Return the [x, y] coordinate for the center point of the cell that contains the specified text.  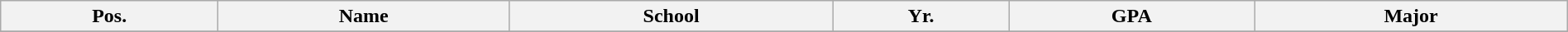
Pos. [109, 16]
School [672, 16]
GPA [1131, 16]
Major [1411, 16]
Yr. [920, 16]
Name [364, 16]
